Scan for the cell matching the given text and deliver its [x, y] coordinate at center. 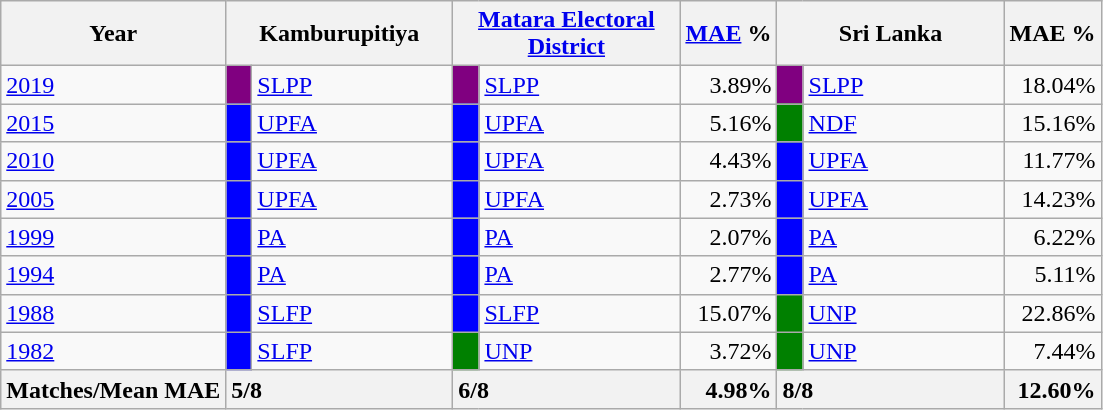
NDF [904, 123]
5.11% [1052, 275]
1988 [114, 313]
2010 [114, 161]
4.98% [728, 389]
Year [114, 34]
3.89% [728, 85]
15.16% [1052, 123]
15.07% [728, 313]
12.60% [1052, 389]
5/8 [340, 389]
2005 [114, 199]
14.23% [1052, 199]
8/8 [890, 389]
6/8 [566, 389]
18.04% [1052, 85]
22.86% [1052, 313]
2.07% [728, 237]
4.43% [728, 161]
11.77% [1052, 161]
1982 [114, 351]
5.16% [728, 123]
1994 [114, 275]
2.77% [728, 275]
Matches/Mean MAE [114, 389]
7.44% [1052, 351]
Kamburupitiya [340, 34]
2019 [114, 85]
Matara Electoral District [566, 34]
1999 [114, 237]
3.72% [728, 351]
6.22% [1052, 237]
2.73% [728, 199]
Sri Lanka [890, 34]
2015 [114, 123]
